Identify which cell holds the provided text, then report its (X, Y) central coordinate. 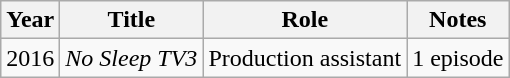
No Sleep TV3 (132, 58)
Production assistant (305, 58)
Notes (458, 20)
1 episode (458, 58)
Year (30, 20)
Title (132, 20)
Role (305, 20)
2016 (30, 58)
